Detect which cell encompasses the target text, then output its [X, Y] center coordinate. 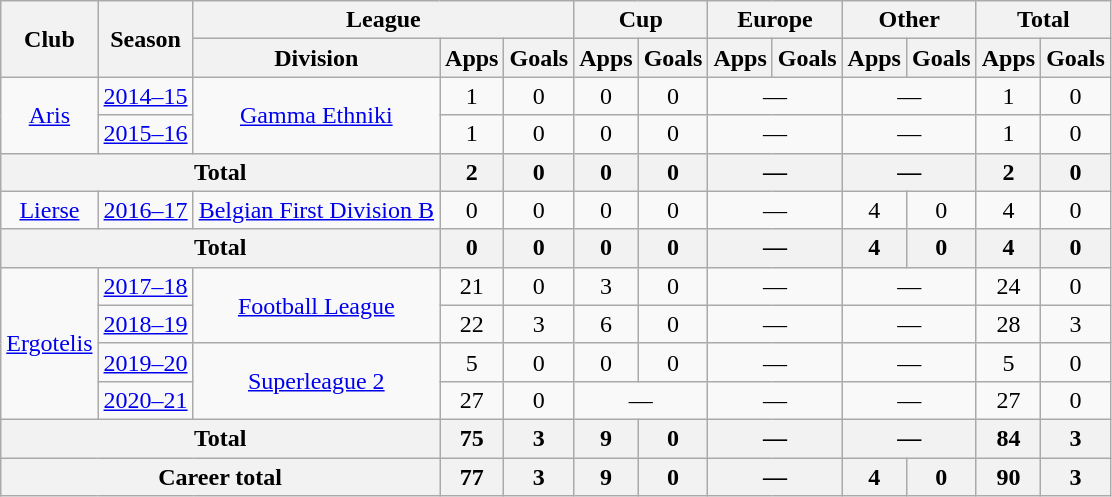
Europe [775, 20]
Football League [316, 305]
Aris [50, 115]
Superleague 2 [316, 381]
84 [1008, 438]
6 [606, 324]
Season [146, 39]
Club [50, 39]
Belgian First Division B [316, 210]
2020–21 [146, 400]
Other [909, 20]
2016–17 [146, 210]
2019–20 [146, 362]
2015–16 [146, 134]
Division [316, 58]
2017–18 [146, 286]
28 [1008, 324]
Cup [641, 20]
League [384, 20]
2018–19 [146, 324]
90 [1008, 477]
22 [472, 324]
Ergotelis [50, 343]
24 [1008, 286]
2014–15 [146, 96]
75 [472, 438]
Lierse [50, 210]
77 [472, 477]
Career total [220, 477]
21 [472, 286]
Gamma Ethniki [316, 115]
